Detect which cell encompasses the target text, then output its (x, y) center coordinate. 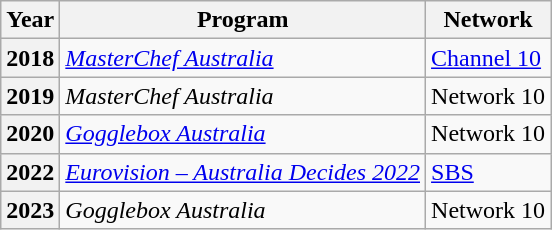
SBS (488, 172)
Eurovision – Australia Decides 2022 (243, 172)
Year (30, 20)
2019 (30, 96)
Program (243, 20)
2020 (30, 134)
2018 (30, 58)
Network (488, 20)
Channel 10 (488, 58)
2023 (30, 210)
2022 (30, 172)
